Scan for the cell matching the given text and deliver its (x, y) coordinate at center. 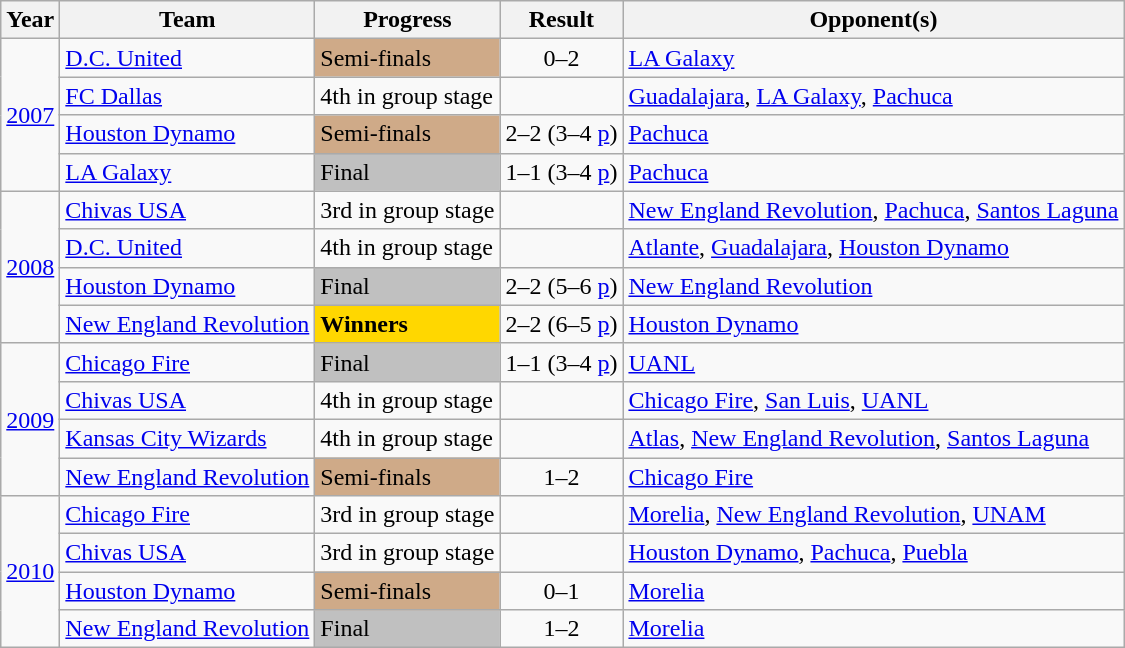
Year (30, 20)
UANL (874, 362)
Team (188, 20)
2–2 (6–5 p) (562, 324)
Kansas City Wizards (188, 438)
FC Dallas (188, 96)
Result (562, 20)
0–1 (562, 591)
Atlante, Guadalajara, Houston Dynamo (874, 248)
2–2 (5–6 p) (562, 286)
Progress (408, 20)
Morelia, New England Revolution, UNAM (874, 515)
2–2 (3–4 p) (562, 134)
2007 (30, 115)
2010 (30, 572)
Atlas, New England Revolution, Santos Laguna (874, 438)
New England Revolution, Pachuca, Santos Laguna (874, 210)
Chicago Fire, San Luis, UANL (874, 400)
Guadalajara, LA Galaxy, Pachuca (874, 96)
0–2 (562, 58)
2008 (30, 267)
Opponent(s) (874, 20)
2009 (30, 419)
Houston Dynamo, Pachuca, Puebla (874, 553)
Winners (408, 324)
